Scan for the cell matching the given text and deliver its (X, Y) coordinate at center. 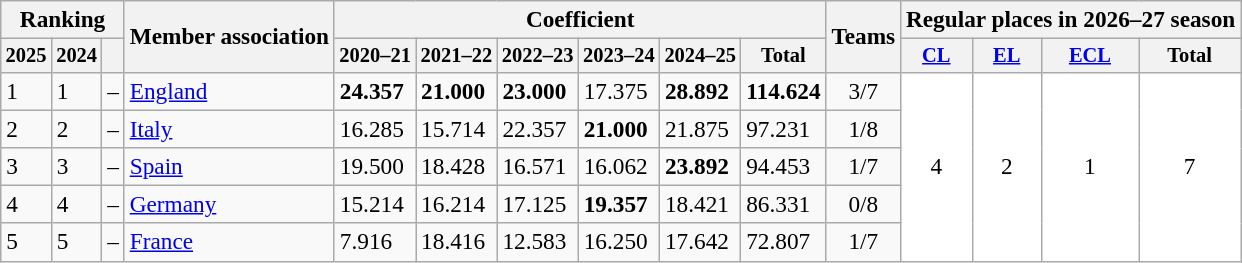
15.214 (374, 204)
2020–21 (374, 55)
12.583 (538, 242)
2025 (26, 55)
17.375 (618, 91)
94.453 (784, 166)
7.916 (374, 242)
Member association (229, 36)
Teams (864, 36)
28.892 (700, 91)
23.000 (538, 91)
England (229, 91)
15.714 (456, 128)
23.892 (700, 166)
24.357 (374, 91)
114.624 (784, 91)
17.125 (538, 204)
16.250 (618, 242)
22.357 (538, 128)
16.571 (538, 166)
16.285 (374, 128)
16.214 (456, 204)
2022–23 (538, 55)
CL (936, 55)
2023–24 (618, 55)
0/8 (864, 204)
72.807 (784, 242)
2024 (76, 55)
18.428 (456, 166)
Italy (229, 128)
EL (1006, 55)
17.642 (700, 242)
France (229, 242)
Spain (229, 166)
1/8 (864, 128)
Ranking (63, 19)
21.875 (700, 128)
Coefficient (580, 19)
Germany (229, 204)
ECL (1090, 55)
3/7 (864, 91)
18.421 (700, 204)
2021–22 (456, 55)
16.062 (618, 166)
86.331 (784, 204)
7 (1189, 166)
Regular places in 2026–27 season (1071, 19)
19.500 (374, 166)
19.357 (618, 204)
97.231 (784, 128)
2024–25 (700, 55)
18.416 (456, 242)
